Return the [X, Y] coordinate for the center point of the cell that contains the specified text.  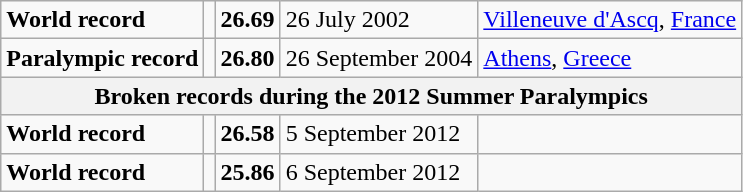
6 September 2012 [379, 172]
Villeneuve d'Ascq, France [610, 20]
5 September 2012 [379, 134]
26 September 2004 [379, 58]
26.58 [248, 134]
Broken records during the 2012 Summer Paralympics [372, 96]
25.86 [248, 172]
Athens, Greece [610, 58]
26 July 2002 [379, 20]
26.69 [248, 20]
26.80 [248, 58]
Paralympic record [102, 58]
